Return the [x, y] coordinate for the center point of the cell that contains the specified text.  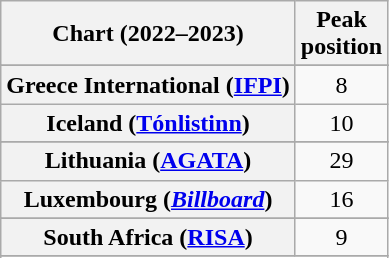
Chart (2022–2023) [148, 34]
Luxembourg (Billboard) [148, 199]
Lithuania (AGATA) [148, 161]
8 [341, 85]
Peakposition [341, 34]
16 [341, 199]
29 [341, 161]
Iceland (Tónlistinn) [148, 123]
Greece International (IFPI) [148, 85]
10 [341, 123]
9 [341, 237]
South Africa (RISA) [148, 237]
